Return [X, Y] of the center of cell containing provided text 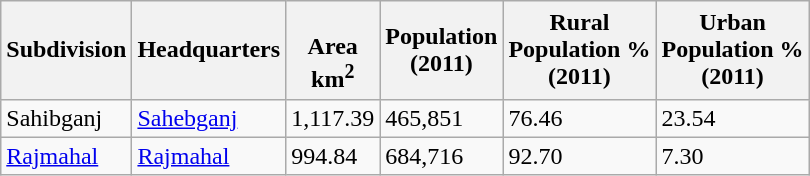
Areakm2 [333, 50]
1,117.39 [333, 118]
Sahebganj [209, 118]
92.70 [580, 156]
7.30 [732, 156]
76.46 [580, 118]
RuralPopulation %(2011) [580, 50]
Sahibganj [66, 118]
994.84 [333, 156]
Urban Population % (2011) [732, 50]
23.54 [732, 118]
684,716 [442, 156]
Headquarters [209, 50]
Subdivision [66, 50]
465,851 [442, 118]
Population(2011) [442, 50]
